Extract the [X, Y] coordinate from the center of the cell holding the provided text.  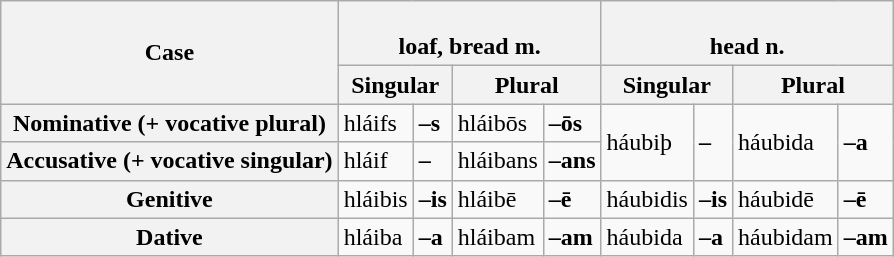
hláibans [498, 161]
hláibam [498, 237]
hláiba [376, 237]
hláibis [376, 199]
Dative [170, 237]
loaf, bread m. [470, 34]
–ans [572, 161]
háubidē [786, 199]
Case [170, 52]
Accusative (+ vocative singular) [170, 161]
head n. [747, 34]
hláibōs [498, 123]
háubidis [647, 199]
Nominative (+ vocative plural) [170, 123]
–s [432, 123]
háubidam [786, 237]
–ōs [572, 123]
hláibē [498, 199]
háubiþ [647, 142]
hláifs [376, 123]
hláif [376, 161]
Genitive [170, 199]
